Determine the (X, Y) coordinate at the center of the cell enclosing the given text.  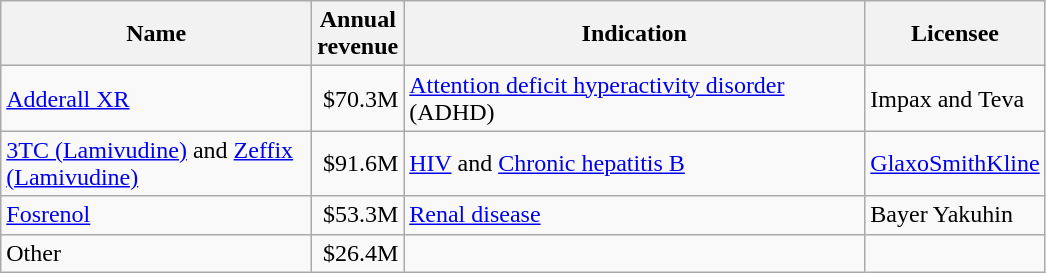
Indication (634, 34)
Other (156, 253)
Annual revenue (358, 34)
3TC (Lamivudine) and Zeffix (Lamivudine) (156, 164)
Licensee (955, 34)
HIV and Chronic hepatitis B (634, 164)
Fosrenol (156, 215)
$91.6M (358, 164)
GlaxoSmithKline (955, 164)
Impax and Teva (955, 98)
Attention deficit hyperactivity disorder (ADHD) (634, 98)
$26.4M (358, 253)
Renal disease (634, 215)
$70.3M (358, 98)
Bayer Yakuhin (955, 215)
$53.3M (358, 215)
Name (156, 34)
Adderall XR (156, 98)
